Locate the cell with the specified text and output its (x, y) center coordinate. 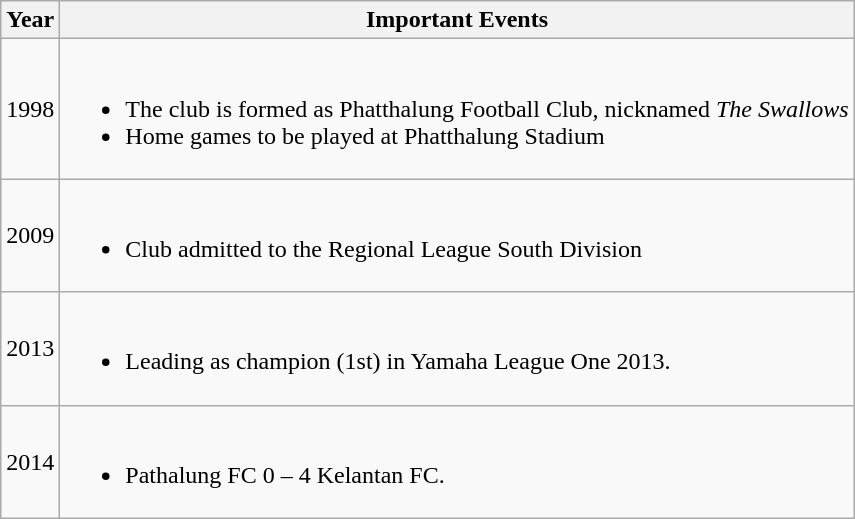
Important Events (457, 20)
2014 (30, 462)
The club is formed as Phatthalung Football Club, nicknamed The SwallowsHome games to be played at Phatthalung Stadium (457, 109)
2013 (30, 348)
Pathalung FC 0 – 4 Kelantan FC. (457, 462)
Year (30, 20)
2009 (30, 236)
Leading as champion (1st) in Yamaha League One 2013. (457, 348)
Club admitted to the Regional League South Division (457, 236)
1998 (30, 109)
